Detect which cell encompasses the target text, then output its (x, y) center coordinate. 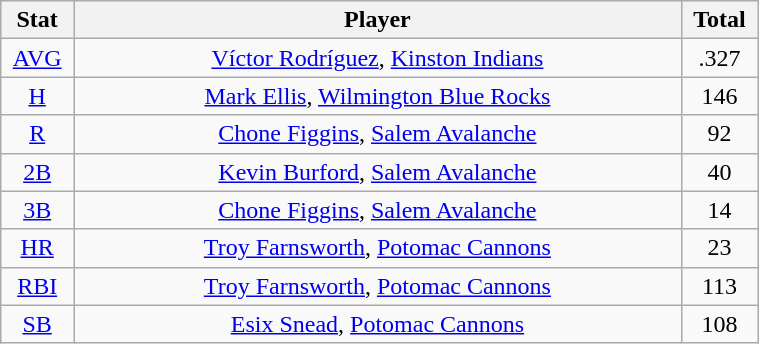
108 (719, 324)
40 (719, 172)
Stat (38, 20)
113 (719, 286)
SB (38, 324)
92 (719, 134)
Kevin Burford, Salem Avalanche (378, 172)
RBI (38, 286)
23 (719, 248)
Total (719, 20)
HR (38, 248)
.327 (719, 58)
14 (719, 210)
R (38, 134)
Víctor Rodríguez, Kinston Indians (378, 58)
146 (719, 96)
Player (378, 20)
2B (38, 172)
H (38, 96)
AVG (38, 58)
Esix Snead, Potomac Cannons (378, 324)
Mark Ellis, Wilmington Blue Rocks (378, 96)
3B (38, 210)
